Search for the cell housing the specified text and yield its (X, Y) center coordinate. 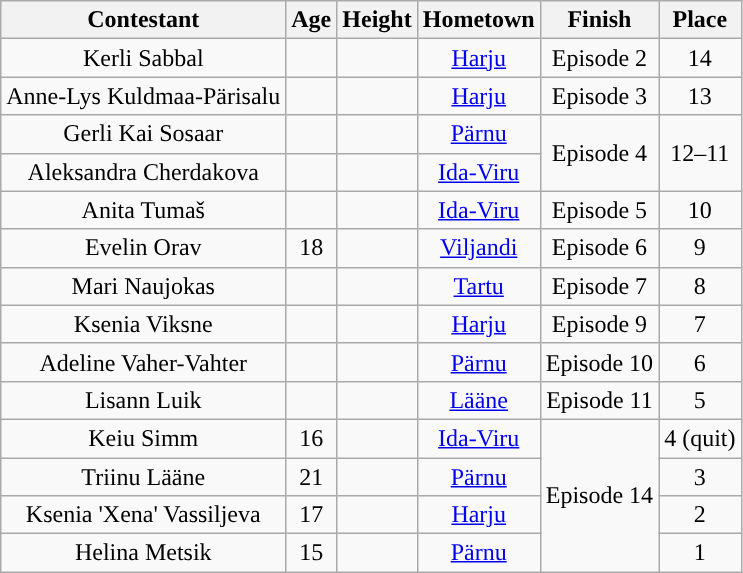
Ksenia Viksne (144, 324)
Episode 3 (599, 96)
Lisann Luik (144, 400)
5 (700, 400)
3 (700, 477)
18 (312, 248)
Helina Metsik (144, 553)
4 (quit) (700, 438)
Viljandi (478, 248)
13 (700, 96)
Age (312, 20)
10 (700, 210)
Episode 14 (599, 495)
Height (377, 20)
Evelin Orav (144, 248)
2 (700, 515)
16 (312, 438)
Place (700, 20)
8 (700, 286)
Kerli Sabbal (144, 58)
Adeline Vaher-Vahter (144, 362)
6 (700, 362)
Contestant (144, 20)
Ksenia 'Xena' Vassiljeva (144, 515)
9 (700, 248)
Episode 4 (599, 153)
Episode 11 (599, 400)
Hometown (478, 20)
Anita Tumaš (144, 210)
Tartu (478, 286)
15 (312, 553)
17 (312, 515)
Episode 6 (599, 248)
Lääne (478, 400)
Episode 9 (599, 324)
12–11 (700, 153)
Anne-Lys Kuldmaa-Pärisalu (144, 96)
Mari Naujokas (144, 286)
Keiu Simm (144, 438)
Episode 10 (599, 362)
Finish (599, 20)
Aleksandra Cherdakova (144, 172)
Episode 5 (599, 210)
14 (700, 58)
21 (312, 477)
Gerli Kai Sosaar (144, 134)
Episode 2 (599, 58)
7 (700, 324)
Triinu Lääne (144, 477)
1 (700, 553)
Episode 7 (599, 286)
